Search for the cell housing the specified text and yield its [x, y] center coordinate. 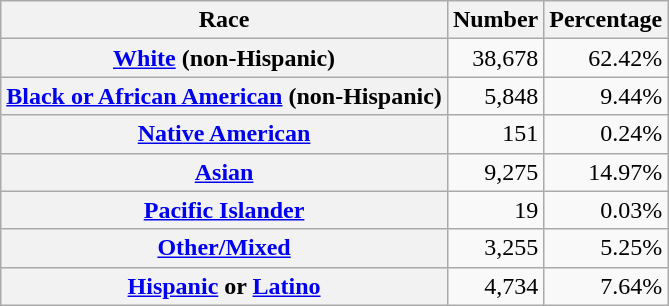
Hispanic or Latino [224, 286]
5.25% [606, 248]
White (non-Hispanic) [224, 58]
0.03% [606, 210]
9,275 [495, 172]
Percentage [606, 20]
Asian [224, 172]
0.24% [606, 134]
9.44% [606, 96]
Native American [224, 134]
Pacific Islander [224, 210]
3,255 [495, 248]
14.97% [606, 172]
19 [495, 210]
151 [495, 134]
Race [224, 20]
Number [495, 20]
7.64% [606, 286]
62.42% [606, 58]
Other/Mixed [224, 248]
5,848 [495, 96]
4,734 [495, 286]
38,678 [495, 58]
Black or African American (non-Hispanic) [224, 96]
